Provide the (X, Y) coordinate of the cell's center where the given text is located.  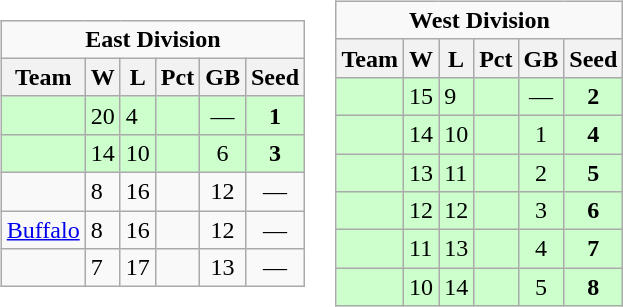
Buffalo (43, 230)
17 (138, 268)
9 (456, 96)
20 (102, 115)
West Division (480, 20)
East Division (152, 39)
15 (422, 96)
